Determine the (X, Y) coordinate at the center of the cell enclosing the given text.  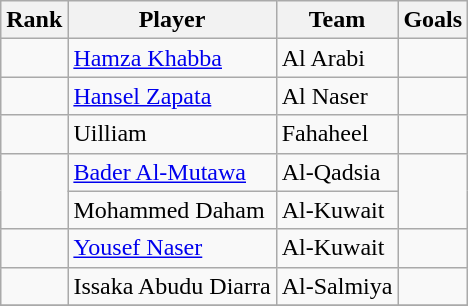
Issaka Abudu Diarra (172, 286)
Hamza Khabba (172, 58)
Player (172, 20)
Bader Al-Mutawa (172, 172)
Yousef Naser (172, 248)
Rank (34, 20)
Al Arabi (337, 58)
Al-Salmiya (337, 286)
Hansel Zapata (172, 96)
Mohammed Daham (172, 210)
Team (337, 20)
Al-Qadsia (337, 172)
Uilliam (172, 134)
Goals (433, 20)
Fahaheel (337, 134)
Al Naser (337, 96)
